Find where the given text appears and provide that cell's center as (x, y) coordinate. 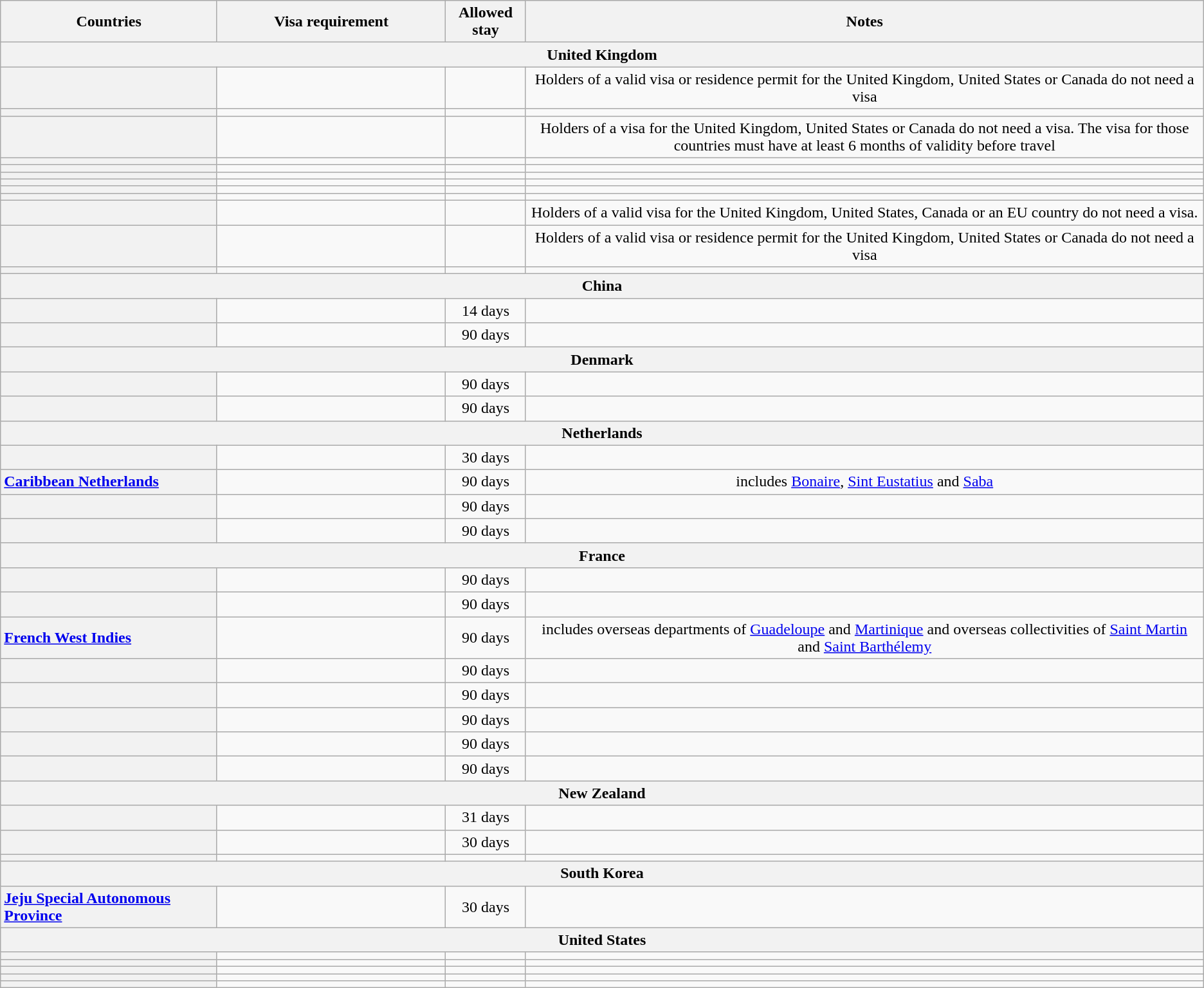
Visa requirement (331, 22)
South Korea (602, 874)
Allowed stay (486, 22)
France (602, 555)
includes overseas departments of Guadeloupe and Martinique and overseas collectivities of Saint Martin and Saint Barthélemy (864, 637)
Jeju Special Autonomous Province (109, 907)
United States (602, 940)
includes Bonaire, Sint Eustatius and Saba (864, 482)
Notes (864, 22)
Countries (109, 22)
14 days (486, 311)
Denmark (602, 360)
Holders of a valid visa for the United Kingdom, United States, Canada or an EU country do not need a visa. (864, 212)
Caribbean Netherlands (109, 482)
31 days (486, 818)
China (602, 286)
United Kingdom (602, 55)
Netherlands (602, 433)
French West Indies (109, 637)
New Zealand (602, 793)
